Capture the cell that displays the provided text and extract its (x, y) central coordinate. 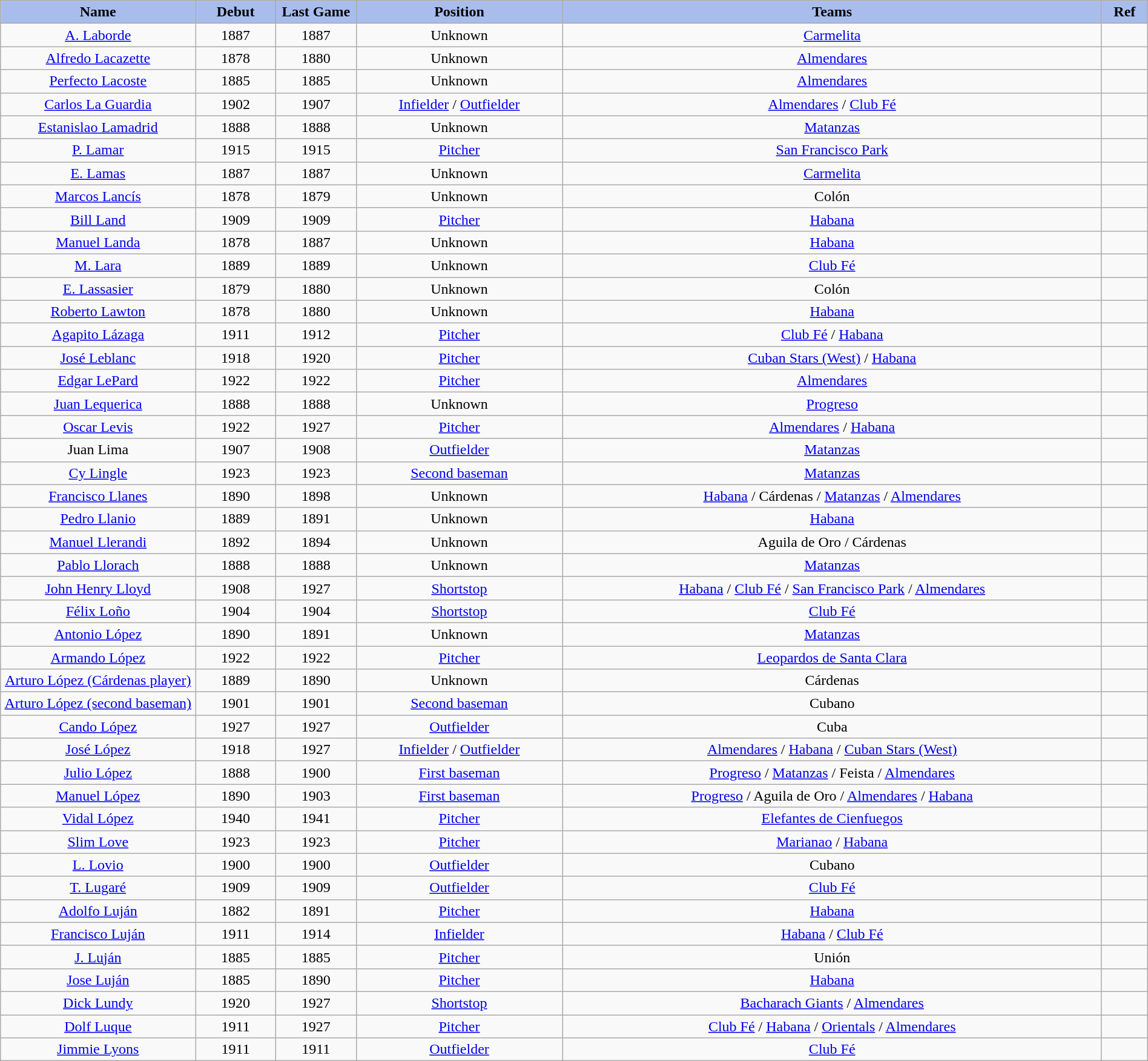
Habana / Club Fé / San Francisco Park / Almendares (832, 588)
Debut (236, 12)
Elefantes de Cienfuegos (832, 819)
Marianao / Habana (832, 842)
Jose Luján (98, 980)
1898 (316, 496)
Bill Land (98, 219)
José Leblanc (98, 358)
Cuban Stars (West) / Habana (832, 358)
Julio López (98, 773)
Carlos La Guardia (98, 104)
Marcos Lancís (98, 196)
Juan Lima (98, 450)
E. Lamas (98, 173)
Slim Love (98, 842)
Last Game (316, 12)
T. Lugaré (98, 888)
1902 (236, 104)
José López (98, 750)
1940 (236, 819)
Cuba (832, 727)
Adolfo Luján (98, 911)
Arturo López (second baseman) (98, 704)
Jimmie Lyons (98, 1049)
Ref (1124, 12)
Habana / Cárdenas / Matanzas / Almendares (832, 496)
Habana / Club Fé (832, 934)
Antonio López (98, 634)
1882 (236, 911)
John Henry Lloyd (98, 588)
Dolf Luque (98, 1026)
P. Lamar (98, 150)
1914 (316, 934)
1894 (316, 542)
Cando López (98, 727)
Manuel Llerandi (98, 542)
Agapito Lázaga (98, 335)
Almendares / Habana (832, 427)
Dick Lundy (98, 1003)
Edgar LePard (98, 381)
L. Lovio (98, 865)
Almendares / Club Fé (832, 104)
Progreso / Aguila de Oro / Almendares / Habana (832, 796)
J. Luján (98, 957)
Arturo López (Cárdenas player) (98, 681)
Francisco Luján (98, 934)
Roberto Lawton (98, 312)
E. Lassasier (98, 289)
A. Laborde (98, 35)
1912 (316, 335)
Progreso / Matanzas / Feista / Almendares (832, 773)
Perfecto Lacoste (98, 81)
Leopardos de Santa Clara (832, 657)
Cárdenas (832, 681)
Francisco Llanes (98, 496)
Pedro Llanio (98, 519)
1892 (236, 542)
Position (459, 12)
Unión (832, 957)
Club Fé / Habana (832, 335)
Juan Lequerica (98, 404)
Estanislao Lamadrid (98, 127)
Armando López (98, 657)
Bacharach Giants / Almendares (832, 1003)
Name (98, 12)
Teams (832, 12)
Alfredo Lacazette (98, 58)
Oscar Levis (98, 427)
Aguila de Oro / Cárdenas (832, 542)
Manuel López (98, 796)
Almendares / Habana / Cuban Stars (West) (832, 750)
Félix Loño (98, 611)
Pablo Llorach (98, 565)
San Francisco Park (832, 150)
Manuel Landa (98, 242)
Progreso (832, 404)
Vidal López (98, 819)
Cy Lingle (98, 473)
1903 (316, 796)
M. Lara (98, 265)
Infielder (459, 934)
Club Fé / Habana / Orientals / Almendares (832, 1026)
1941 (316, 819)
